Extract the [X, Y] coordinate from the center of the cell holding the provided text.  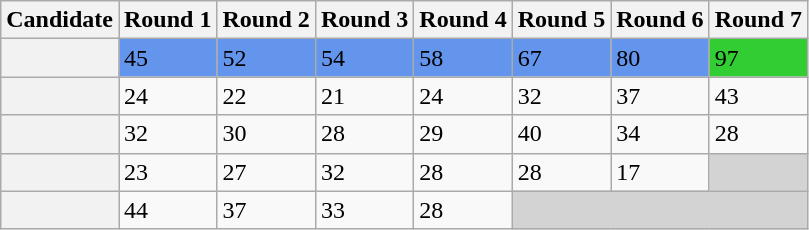
21 [364, 96]
67 [561, 58]
Round 7 [758, 20]
Candidate [60, 20]
44 [167, 210]
43 [758, 96]
54 [364, 58]
22 [266, 96]
34 [660, 134]
Round 2 [266, 20]
Round 4 [463, 20]
29 [463, 134]
45 [167, 58]
97 [758, 58]
80 [660, 58]
Round 5 [561, 20]
52 [266, 58]
58 [463, 58]
17 [660, 172]
40 [561, 134]
30 [266, 134]
Round 3 [364, 20]
Round 6 [660, 20]
33 [364, 210]
Round 1 [167, 20]
27 [266, 172]
23 [167, 172]
